Output the [X, Y] coordinate of the center of the cell containing the given text.  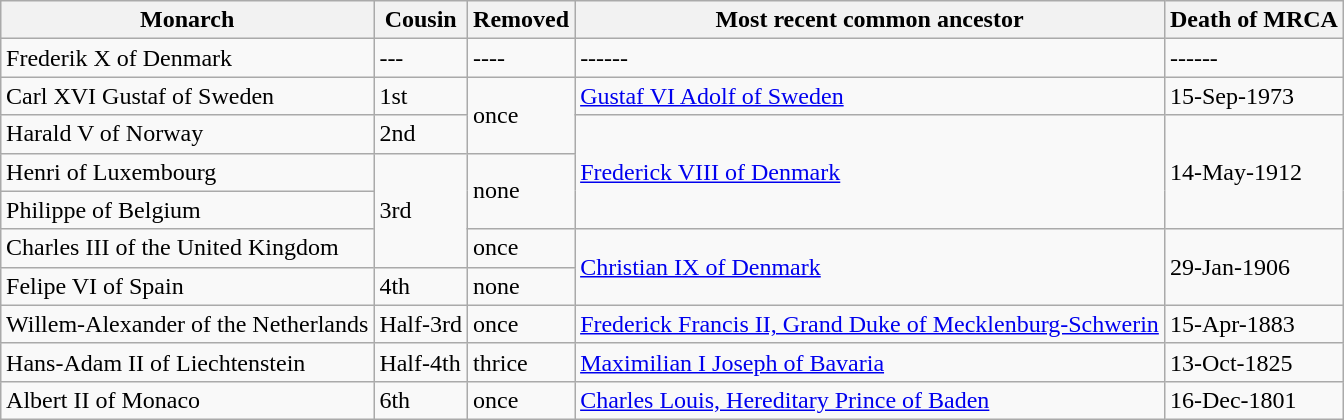
Henri of Luxembourg [188, 172]
Maximilian I Joseph of Bavaria [870, 362]
thrice [522, 362]
Harald V of Norway [188, 134]
Frederik X of Denmark [188, 58]
Most recent common ancestor [870, 20]
14-May-1912 [1254, 172]
Half-3rd [421, 324]
Christian IX of Denmark [870, 267]
Removed [522, 20]
Philippe of Belgium [188, 210]
1st [421, 96]
Carl XVI Gustaf of Sweden [188, 96]
15-Apr-1883 [1254, 324]
--- [421, 58]
Gustaf VI Adolf of Sweden [870, 96]
Frederick VIII of Denmark [870, 172]
---- [522, 58]
Monarch [188, 20]
Albert II of Monaco [188, 400]
Cousin [421, 20]
Charles Louis, Hereditary Prince of Baden [870, 400]
Half-4th [421, 362]
Felipe VI of Spain [188, 286]
29-Jan-1906 [1254, 267]
Willem-Alexander of the Netherlands [188, 324]
15-Sep-1973 [1254, 96]
16-Dec-1801 [1254, 400]
3rd [421, 210]
13-Oct-1825 [1254, 362]
2nd [421, 134]
6th [421, 400]
Charles III of the United Kingdom [188, 248]
Hans-Adam II of Liechtenstein [188, 362]
4th [421, 286]
Death of MRCA [1254, 20]
Frederick Francis II, Grand Duke of Mecklenburg-Schwerin [870, 324]
